Output the (X, Y) coordinate of the center of the cell containing the given text.  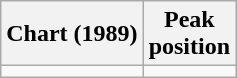
Chart (1989) (72, 34)
Peakposition (189, 34)
